Search for the cell housing the specified text and yield its (x, y) center coordinate. 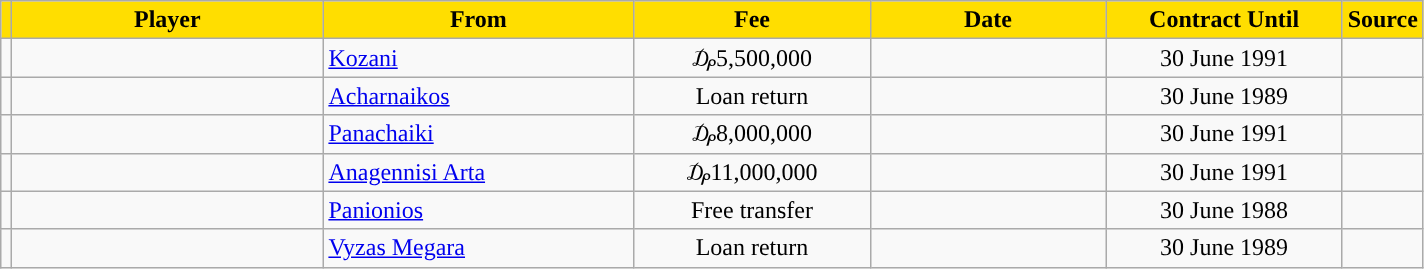
Acharnaikos (478, 96)
₯5,500,000 (752, 58)
Date (988, 20)
Kozani (478, 58)
30 June 1988 (1224, 210)
Contract Until (1224, 20)
Vyzas Megara (478, 248)
Source (1382, 20)
Fee (752, 20)
₯11,000,000 (752, 172)
Panionios (478, 210)
Panachaiki (478, 134)
Anagennisi Arta (478, 172)
Free transfer (752, 210)
Player (168, 20)
From (478, 20)
₯8,000,000 (752, 134)
